Return [x, y] of the center of cell containing provided text 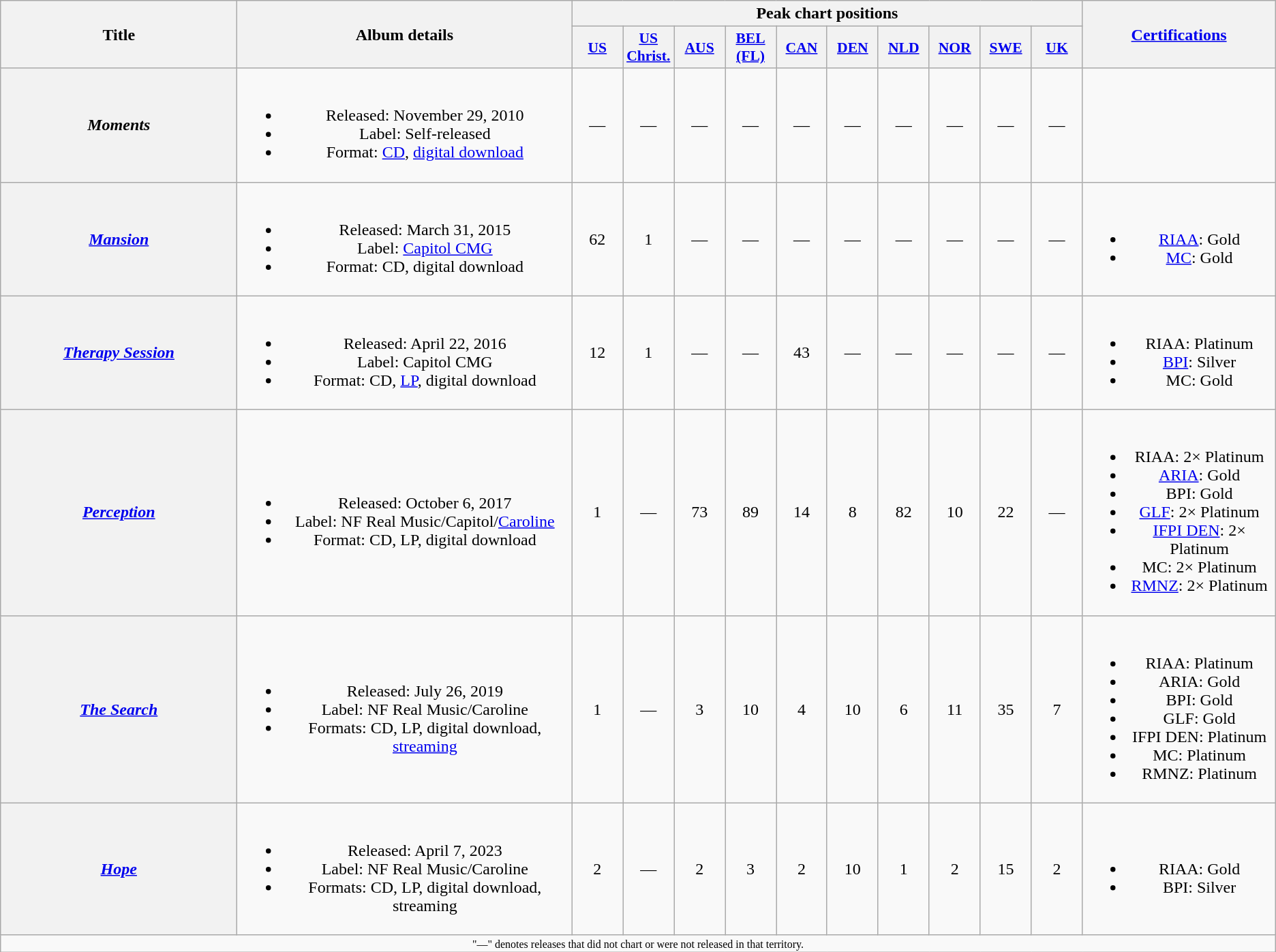
Certifications [1179, 34]
RIAA: GoldBPI: Silver [1179, 869]
43 [802, 353]
Released: April 22, 2016Label: Capitol CMGFormat: CD, LP, digital download [405, 353]
USChrist. [649, 48]
Released: April 7, 2023Label: NF Real Music/CarolineFormats: CD, LP, digital download, streaming [405, 869]
Perception [119, 512]
35 [1006, 709]
DEN [852, 48]
"—" denotes releases that did not chart or were not released in that territory. [638, 943]
14 [802, 512]
73 [699, 512]
15 [1006, 869]
Mansion [119, 239]
89 [751, 512]
Released: October 6, 2017Label: NF Real Music/Capitol/CarolineFormat: CD, LP, digital download [405, 512]
CAN [802, 48]
AUS [699, 48]
22 [1006, 512]
Released: March 31, 2015Label: Capitol CMGFormat: CD, digital download [405, 239]
8 [852, 512]
BEL(FL) [751, 48]
RIAA: PlatinumARIA: GoldBPI: GoldGLF: GoldIFPI DEN: PlatinumMC: PlatinumRMNZ: Platinum [1179, 709]
Moments [119, 125]
Released: November 29, 2010Label: Self-releasedFormat: CD, digital download [405, 125]
RIAA: PlatinumBPI: SilverMC: Gold [1179, 353]
Therapy Session [119, 353]
Peak chart positions [827, 14]
4 [802, 709]
Released: July 26, 2019Label: NF Real Music/CarolineFormats: CD, LP, digital download, streaming [405, 709]
Title [119, 34]
RIAA: 2× PlatinumARIA: GoldBPI: GoldGLF: 2× PlatinumIFPI DEN: 2× PlatinumMC: 2× PlatinumRMNZ: 2× Platinum [1179, 512]
RIAA: GoldMC: Gold [1179, 239]
The Search [119, 709]
NLD [904, 48]
82 [904, 512]
62 [597, 239]
12 [597, 353]
UK [1057, 48]
6 [904, 709]
Album details [405, 34]
7 [1057, 709]
11 [954, 709]
NOR [954, 48]
Hope [119, 869]
US [597, 48]
SWE [1006, 48]
